Pinpoint the cell where the given text exists, returning its [x, y] midpoint coordinate. 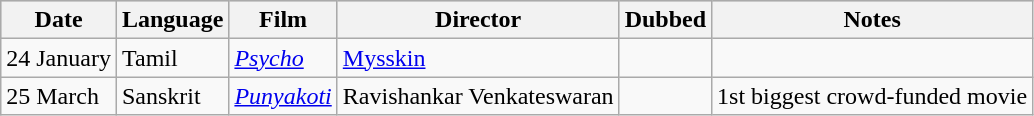
1st biggest crowd-funded movie [872, 96]
Date [59, 20]
Director [478, 20]
Language [172, 20]
Mysskin [478, 58]
25 March [59, 96]
Film [283, 20]
24 January [59, 58]
Dubbed [665, 20]
Ravishankar Venkateswaran [478, 96]
Tamil [172, 58]
Sanskrit [172, 96]
Notes [872, 20]
Psycho [283, 58]
Punyakoti [283, 96]
